Return (x, y) of the center of cell containing provided text 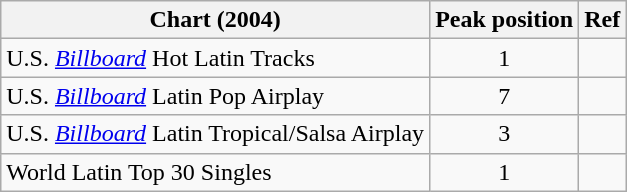
World Latin Top 30 Singles (216, 172)
Peak position (504, 20)
3 (504, 134)
7 (504, 96)
U.S. Billboard Hot Latin Tracks (216, 58)
Chart (2004) (216, 20)
U.S. Billboard Latin Pop Airplay (216, 96)
Ref (602, 20)
U.S. Billboard Latin Tropical/Salsa Airplay (216, 134)
